From the cell containing the given text, extract its center point as [x, y] coordinate. 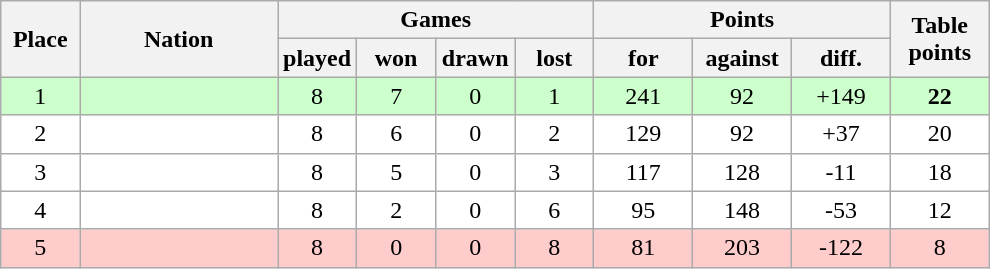
diff. [842, 58]
for [644, 58]
won [396, 58]
22 [940, 96]
12 [940, 210]
Points [742, 20]
Tablepoints [940, 39]
241 [644, 96]
4 [40, 210]
against [742, 58]
Place [40, 39]
7 [396, 96]
18 [940, 172]
played [318, 58]
Games [436, 20]
drawn [476, 58]
117 [644, 172]
lost [554, 58]
Nation [179, 39]
-11 [842, 172]
-122 [842, 248]
95 [644, 210]
20 [940, 134]
203 [742, 248]
128 [742, 172]
+37 [842, 134]
81 [644, 248]
148 [742, 210]
-53 [842, 210]
+149 [842, 96]
129 [644, 134]
